Find where the given text appears and provide that cell's center as (x, y) coordinate. 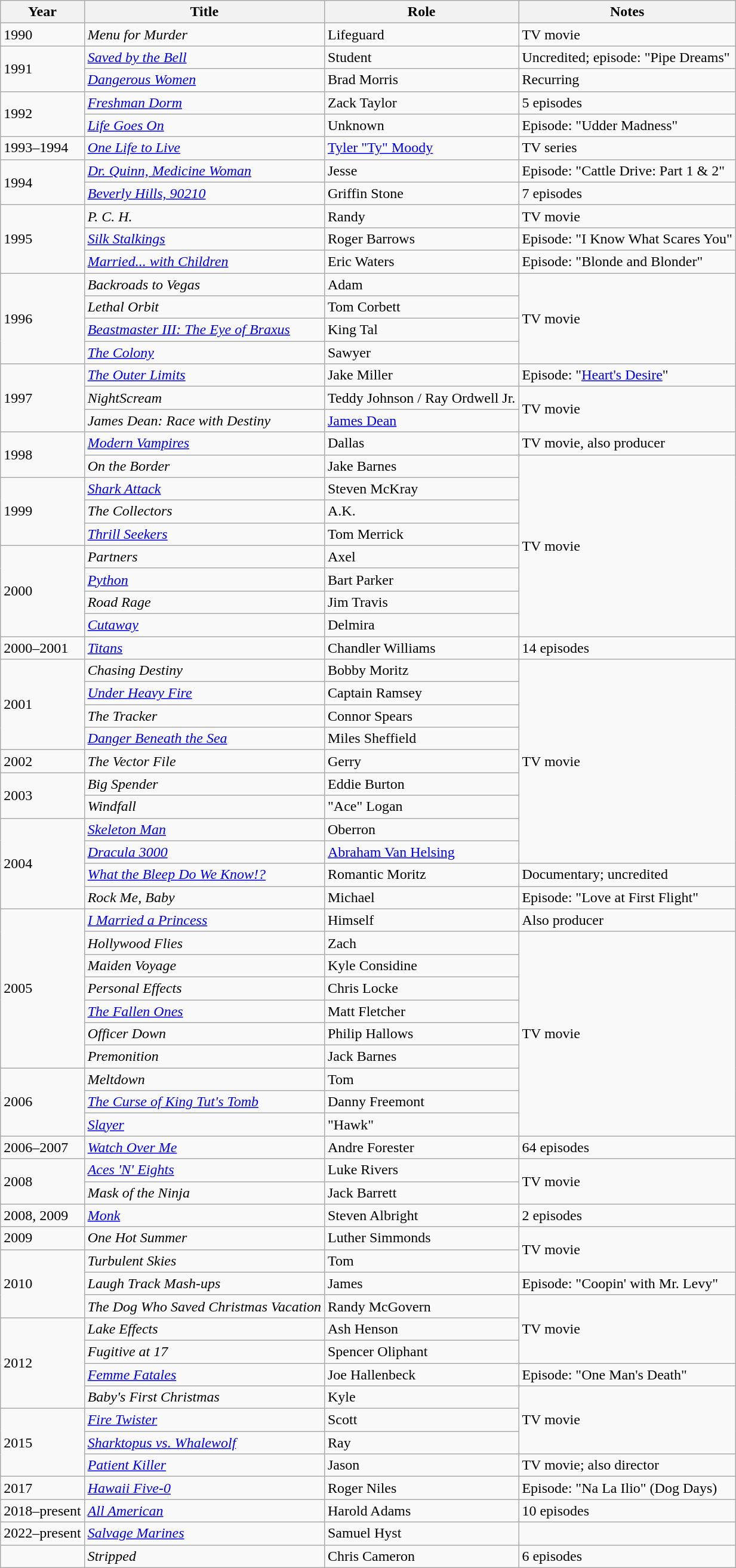
Lifeguard (421, 35)
Miles Sheffield (421, 739)
Dr. Quinn, Medicine Woman (204, 171)
Eric Waters (421, 261)
Abraham Van Helsing (421, 852)
Monk (204, 1215)
Randy (421, 216)
Officer Down (204, 1034)
2005 (42, 988)
P. C. H. (204, 216)
James (421, 1283)
Tom Corbett (421, 307)
2000 (42, 591)
Road Rage (204, 602)
1995 (42, 239)
Harold Adams (421, 1511)
2006–2007 (42, 1147)
Unknown (421, 125)
Roger Niles (421, 1488)
A.K. (421, 511)
Meltdown (204, 1079)
1992 (42, 114)
Freshman Dorm (204, 103)
On the Border (204, 466)
The Vector File (204, 761)
Skeleton Man (204, 829)
Episode: "Udder Madness" (627, 125)
Scott (421, 1420)
Randy McGovern (421, 1306)
Captain Ramsey (421, 693)
10 episodes (627, 1511)
2003 (42, 795)
2008, 2009 (42, 1215)
Student (421, 57)
Bart Parker (421, 579)
"Ace" Logan (421, 807)
Teddy Johnson / Ray Ordwell Jr. (421, 398)
Premonition (204, 1057)
Rock Me, Baby (204, 897)
The Fallen Ones (204, 1011)
Femme Fatales (204, 1374)
Beastmaster III: The Eye of Braxus (204, 330)
NightScream (204, 398)
Silk Stalkings (204, 239)
1998 (42, 455)
Ray (421, 1443)
Hawaii Five-0 (204, 1488)
Salvage Marines (204, 1533)
Episode: "Cattle Drive: Part 1 & 2" (627, 171)
Zack Taylor (421, 103)
Title (204, 12)
Documentary; uncredited (627, 875)
James Dean (421, 421)
Jack Barrett (421, 1193)
1991 (42, 69)
Menu for Murder (204, 35)
Backroads to Vegas (204, 285)
2015 (42, 1443)
Episode: "Blonde and Blonder" (627, 261)
1999 (42, 511)
Personal Effects (204, 988)
Bobby Moritz (421, 671)
Himself (421, 920)
Life Goes On (204, 125)
The Dog Who Saved Christmas Vacation (204, 1306)
Cutaway (204, 625)
Titans (204, 647)
Sharktopus vs. Whalewolf (204, 1443)
Andre Forester (421, 1147)
Shark Attack (204, 489)
James Dean: Race with Destiny (204, 421)
Also producer (627, 920)
Episode: "I Know What Scares You" (627, 239)
2004 (42, 863)
The Curse of King Tut's Tomb (204, 1102)
Jesse (421, 171)
Patient Killer (204, 1465)
Delmira (421, 625)
Under Heavy Fire (204, 693)
Michael (421, 897)
Jack Barnes (421, 1057)
2002 (42, 761)
Married... with Children (204, 261)
Romantic Moritz (421, 875)
Connor Spears (421, 716)
Luther Simmonds (421, 1238)
Jason (421, 1465)
Tyler "Ty" Moody (421, 148)
Recurring (627, 80)
Gerry (421, 761)
14 episodes (627, 647)
Episode: "Heart's Desire" (627, 375)
1993–1994 (42, 148)
Lethal Orbit (204, 307)
1990 (42, 35)
The Collectors (204, 511)
1994 (42, 182)
Baby's First Christmas (204, 1397)
Luke Rivers (421, 1170)
Fugitive at 17 (204, 1351)
Philip Hallows (421, 1034)
Axel (421, 557)
Partners (204, 557)
2 episodes (627, 1215)
I Married a Princess (204, 920)
Adam (421, 285)
The Colony (204, 353)
Chasing Destiny (204, 671)
Thrill Seekers (204, 534)
Aces 'N' Eights (204, 1170)
2018–present (42, 1511)
Slayer (204, 1125)
Samuel Hyst (421, 1533)
2022–present (42, 1533)
2008 (42, 1181)
Griffin Stone (421, 193)
Eddie Burton (421, 784)
Dangerous Women (204, 80)
Ash Henson (421, 1329)
Role (421, 12)
Chris Cameron (421, 1556)
Year (42, 12)
What the Bleep Do We Know!? (204, 875)
2017 (42, 1488)
Big Spender (204, 784)
Maiden Voyage (204, 965)
Episode: "Love at First Flight" (627, 897)
Danger Beneath the Sea (204, 739)
Episode: "Na La Ilio" (Dog Days) (627, 1488)
Brad Morris (421, 80)
King Tal (421, 330)
2006 (42, 1102)
Watch Over Me (204, 1147)
The Tracker (204, 716)
TV series (627, 148)
Zach (421, 943)
Chandler Williams (421, 647)
Sawyer (421, 353)
Steven McKray (421, 489)
TV movie; also director (627, 1465)
Python (204, 579)
The Outer Limits (204, 375)
Spencer Oliphant (421, 1351)
Kyle (421, 1397)
Danny Freemont (421, 1102)
Episode: "One Man's Death" (627, 1374)
Oberron (421, 829)
One Life to Live (204, 148)
Joe Hallenbeck (421, 1374)
Turbulent Skies (204, 1261)
64 episodes (627, 1147)
2010 (42, 1283)
Roger Barrows (421, 239)
1997 (42, 398)
Laugh Track Mash-ups (204, 1283)
Tom Merrick (421, 534)
7 episodes (627, 193)
Fire Twister (204, 1420)
2009 (42, 1238)
Saved by the Bell (204, 57)
Dallas (421, 443)
Kyle Considine (421, 965)
Steven Albright (421, 1215)
Beverly Hills, 90210 (204, 193)
Modern Vampires (204, 443)
Dracula 3000 (204, 852)
Uncredited; episode: "Pipe Dreams" (627, 57)
1996 (42, 319)
Notes (627, 12)
2012 (42, 1363)
Matt Fletcher (421, 1011)
One Hot Summer (204, 1238)
Lake Effects (204, 1329)
Windfall (204, 807)
"Hawk" (421, 1125)
TV movie, also producer (627, 443)
Jim Travis (421, 602)
5 episodes (627, 103)
Jake Miller (421, 375)
6 episodes (627, 1556)
Stripped (204, 1556)
Chris Locke (421, 988)
Jake Barnes (421, 466)
Hollywood Flies (204, 943)
All American (204, 1511)
Episode: "Coopin' with Mr. Levy" (627, 1283)
2000–2001 (42, 647)
2001 (42, 705)
Mask of the Ninja (204, 1193)
